Determine the (x, y) coordinate at the center of the cell enclosing the given text.  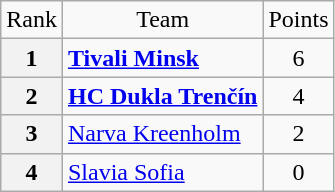
6 (298, 58)
Team (162, 20)
Points (298, 20)
Slavia Sofia (162, 172)
0 (298, 172)
3 (32, 134)
Rank (32, 20)
Tivali Minsk (162, 58)
HC Dukla Trenčín (162, 96)
Narva Kreenholm (162, 134)
1 (32, 58)
